Locate the cell with the specified text and output its [x, y] center coordinate. 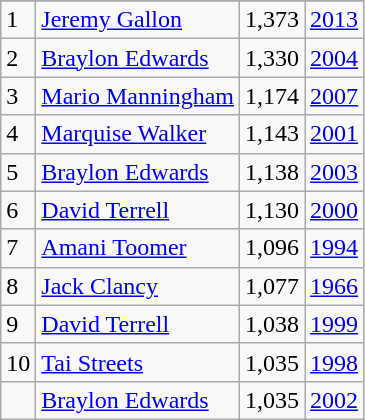
Jack Clancy [138, 286]
1 [18, 20]
4 [18, 134]
1,143 [272, 134]
10 [18, 362]
2001 [334, 134]
2007 [334, 96]
1,130 [272, 210]
1994 [334, 248]
Marquise Walker [138, 134]
2003 [334, 172]
1,138 [272, 172]
2000 [334, 210]
9 [18, 324]
1,077 [272, 286]
2 [18, 58]
1,373 [272, 20]
5 [18, 172]
1998 [334, 362]
Amani Toomer [138, 248]
8 [18, 286]
1,330 [272, 58]
1966 [334, 286]
2013 [334, 20]
1,174 [272, 96]
Tai Streets [138, 362]
3 [18, 96]
1,096 [272, 248]
1999 [334, 324]
7 [18, 248]
6 [18, 210]
Mario Manningham [138, 96]
Jeremy Gallon [138, 20]
2004 [334, 58]
2002 [334, 400]
1,038 [272, 324]
